Scan for the cell matching the given text and deliver its (x, y) coordinate at center. 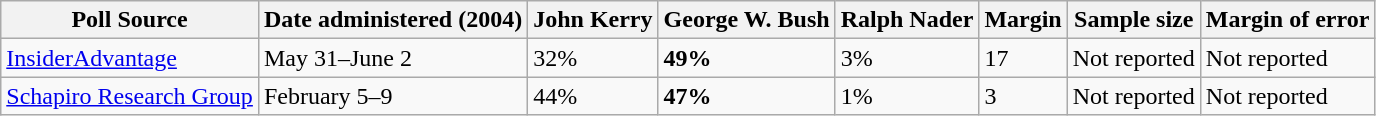
John Kerry (593, 20)
Margin of error (1288, 20)
49% (746, 58)
44% (593, 96)
Date administered (2004) (392, 20)
May 31–June 2 (392, 58)
3% (907, 58)
Ralph Nader (907, 20)
3 (1023, 96)
George W. Bush (746, 20)
1% (907, 96)
47% (746, 96)
32% (593, 58)
17 (1023, 58)
February 5–9 (392, 96)
Margin (1023, 20)
Poll Source (130, 20)
Sample size (1134, 20)
InsiderAdvantage (130, 58)
Schapiro Research Group (130, 96)
